Determine the [x, y] coordinate at the center of the cell enclosing the given text.  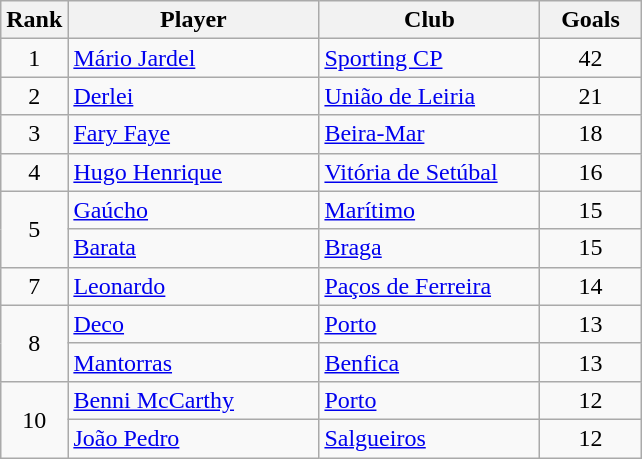
16 [590, 172]
Braga [430, 248]
Gaúcho [194, 210]
Beira-Mar [430, 134]
Marítimo [430, 210]
Deco [194, 324]
Derlei [194, 96]
Rank [34, 20]
Sporting CP [430, 58]
7 [34, 286]
Club [430, 20]
Mário Jardel [194, 58]
João Pedro [194, 438]
14 [590, 286]
Goals [590, 20]
2 [34, 96]
Hugo Henrique [194, 172]
4 [34, 172]
Vitória de Setúbal [430, 172]
Leonardo [194, 286]
Benni McCarthy [194, 400]
Paços de Ferreira [430, 286]
Mantorras [194, 362]
21 [590, 96]
8 [34, 343]
Benfica [430, 362]
Salgueiros [430, 438]
3 [34, 134]
5 [34, 229]
18 [590, 134]
Player [194, 20]
1 [34, 58]
União de Leiria [430, 96]
Fary Faye [194, 134]
Barata [194, 248]
42 [590, 58]
10 [34, 419]
